Pinpoint the cell where the given text exists, returning its [X, Y] midpoint coordinate. 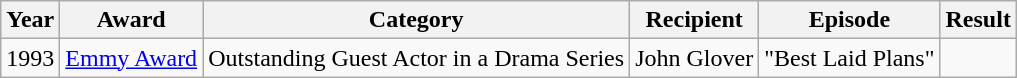
Recipient [694, 20]
John Glover [694, 58]
Year [30, 20]
Category [416, 20]
Episode [850, 20]
Award [132, 20]
Emmy Award [132, 58]
Result [978, 20]
Outstanding Guest Actor in a Drama Series [416, 58]
1993 [30, 58]
"Best Laid Plans" [850, 58]
